Search for the cell housing the specified text and yield its [X, Y] center coordinate. 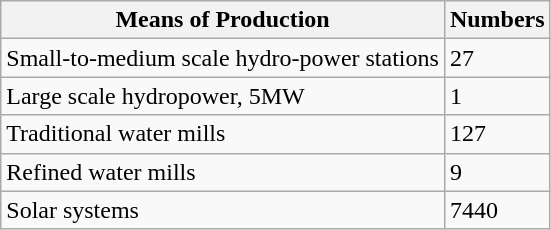
127 [497, 134]
Large scale hydropower, 5MW [223, 96]
7440 [497, 210]
27 [497, 58]
Small-to-medium scale hydro-power stations [223, 58]
Solar systems [223, 210]
1 [497, 96]
Refined water mills [223, 172]
Means of Production [223, 20]
Traditional water mills [223, 134]
Numbers [497, 20]
9 [497, 172]
